From the cell containing the given text, extract its center point as [X, Y] coordinate. 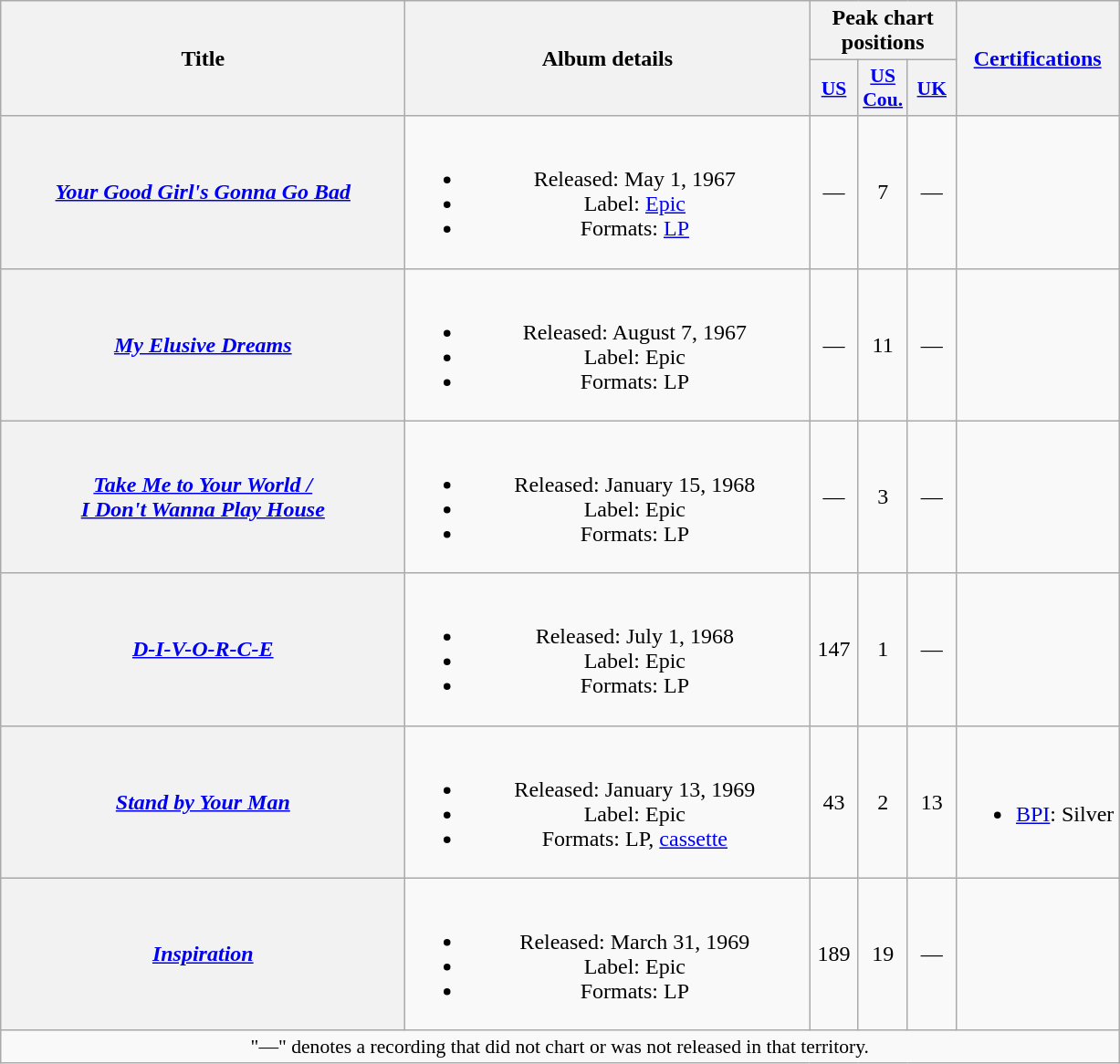
147 [834, 650]
My Elusive Dreams [203, 345]
"—" denotes a recording that did not chart or was not released in that territory. [560, 1047]
43 [834, 801]
3 [883, 496]
BPI: Silver [1037, 801]
US [834, 88]
D-I-V-O-R-C-E [203, 650]
Album details [608, 58]
1 [883, 650]
Stand by Your Man [203, 801]
Released: January 15, 1968Label: EpicFormats: LP [608, 496]
189 [834, 954]
7 [883, 192]
Released: August 7, 1967Label: EpicFormats: LP [608, 345]
UK [931, 88]
Released: May 1, 1967Label: EpicFormats: LP [608, 192]
Peak chartpositions [884, 31]
Certifications [1037, 58]
USCou. [883, 88]
2 [883, 801]
11 [883, 345]
Your Good Girl's Gonna Go Bad [203, 192]
Inspiration [203, 954]
Released: July 1, 1968Label: EpicFormats: LP [608, 650]
Title [203, 58]
19 [883, 954]
Released: January 13, 1969Label: EpicFormats: LP, cassette [608, 801]
Released: March 31, 1969Label: EpicFormats: LP [608, 954]
13 [931, 801]
Take Me to Your World /I Don't Wanna Play House [203, 496]
